Pinpoint the cell where the given text exists, returning its [X, Y] midpoint coordinate. 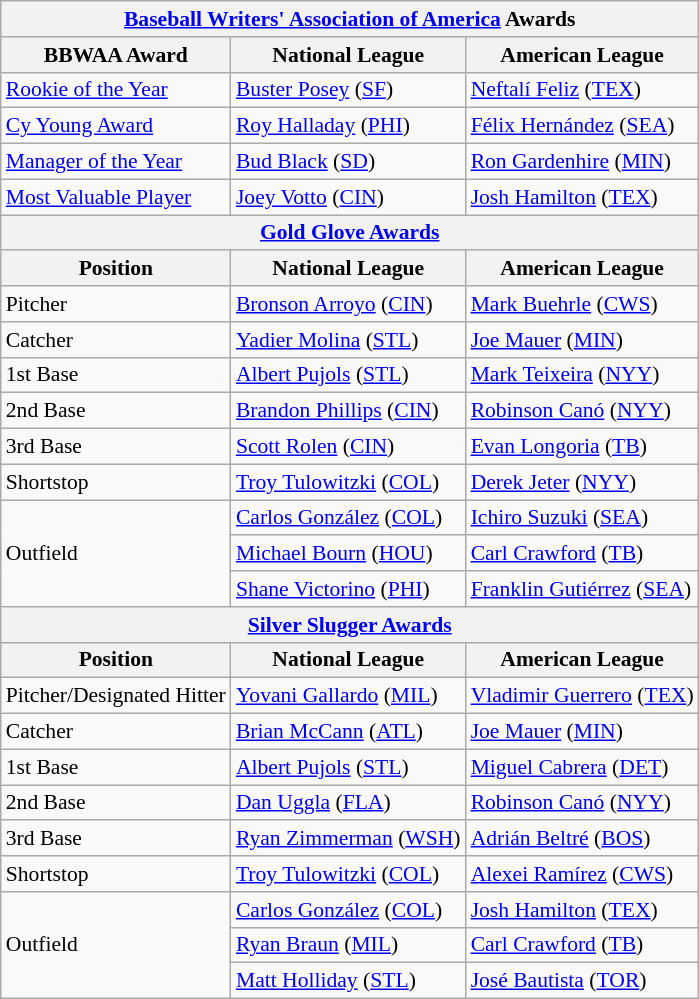
Mark Teixeira (NYY) [582, 375]
Buster Posey (SF) [348, 90]
Brian McCann (ATL) [348, 732]
Pitcher/Designated Hitter [116, 696]
Matt Holliday (STL) [348, 981]
Alexei Ramírez (CWS) [582, 874]
José Bautista (TOR) [582, 981]
Ryan Zimmerman (WSH) [348, 839]
Dan Uggla (FLA) [348, 803]
Scott Rolen (CIN) [348, 447]
Brandon Phillips (CIN) [348, 411]
Yadier Molina (STL) [348, 340]
Yovani Gallardo (MIL) [348, 696]
BBWAA Award [116, 55]
Cy Young Award [116, 126]
Félix Hernández (SEA) [582, 126]
Manager of the Year [116, 162]
Neftalí Feliz (TEX) [582, 90]
Michael Bourn (HOU) [348, 554]
Adrián Beltré (BOS) [582, 839]
Franklin Gutiérrez (SEA) [582, 589]
Rookie of the Year [116, 90]
Gold Glove Awards [350, 233]
Most Valuable Player [116, 197]
Ron Gardenhire (MIN) [582, 162]
Ichiro Suzuki (SEA) [582, 518]
Derek Jeter (NYY) [582, 482]
Joey Votto (CIN) [348, 197]
Baseball Writers' Association of America Awards [350, 19]
Bud Black (SD) [348, 162]
Bronson Arroyo (CIN) [348, 304]
Mark Buehrle (CWS) [582, 304]
Shane Victorino (PHI) [348, 589]
Silver Slugger Awards [350, 625]
Evan Longoria (TB) [582, 447]
Roy Halladay (PHI) [348, 126]
Vladimir Guerrero (TEX) [582, 696]
Miguel Cabrera (DET) [582, 767]
Ryan Braun (MIL) [348, 945]
Pitcher [116, 304]
